Return the [x, y] coordinate for the center point of the cell that contains the specified text.  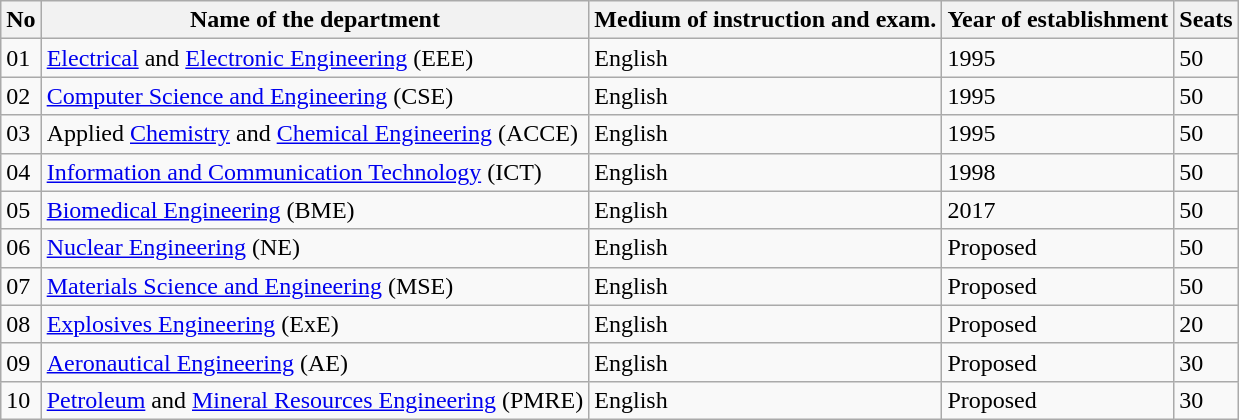
02 [21, 96]
05 [21, 210]
No [21, 20]
Biomedical Engineering (BME) [315, 210]
04 [21, 172]
Aeronautical Engineering (AE) [315, 362]
Explosives Engineering (ExE) [315, 324]
Information and Communication Technology (ICT) [315, 172]
09 [21, 362]
2017 [1058, 210]
08 [21, 324]
Name of the department [315, 20]
Petroleum and Mineral Resources Engineering (PMRE) [315, 400]
Seats [1206, 20]
Year of establishment [1058, 20]
Medium of instruction and exam. [766, 20]
Electrical and Electronic Engineering (EEE) [315, 58]
01 [21, 58]
06 [21, 248]
Applied Chemistry and Chemical Engineering (ACCE) [315, 134]
Nuclear Engineering (NE) [315, 248]
1998 [1058, 172]
07 [21, 286]
10 [21, 400]
03 [21, 134]
Computer Science and Engineering (CSE) [315, 96]
20 [1206, 324]
Materials Science and Engineering (MSE) [315, 286]
